Extract the (x, y) coordinate from the center of the cell holding the provided text.  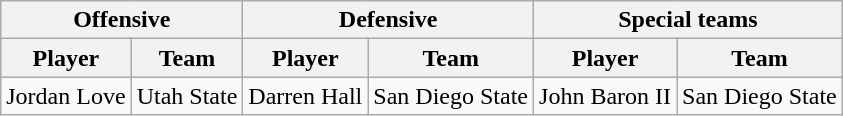
Offensive (122, 20)
Special teams (688, 20)
Utah State (187, 96)
John Baron II (606, 96)
Darren Hall (306, 96)
Jordan Love (66, 96)
Defensive (388, 20)
